Find where the given text appears and provide that cell's center as (x, y) coordinate. 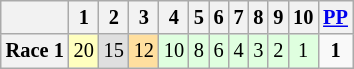
12 (144, 51)
PP (336, 17)
Race 1 (35, 51)
7 (239, 17)
15 (114, 51)
20 (84, 51)
9 (278, 17)
5 (199, 17)
